Determine the [x, y] coordinate at the center of the cell enclosing the given text.  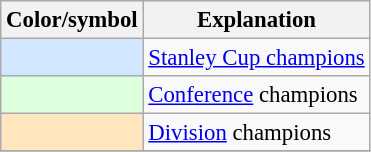
Stanley Cup champions [256, 58]
Division champions [256, 133]
Color/symbol [72, 20]
Conference champions [256, 95]
Explanation [256, 20]
